Provide the [X, Y] coordinate of the cell's center where the given text is located.  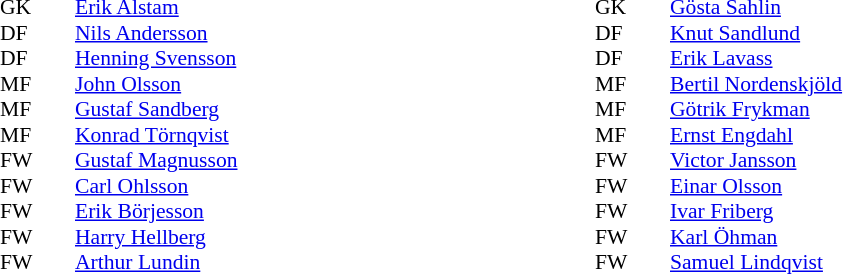
Nils Andersson [156, 33]
Gustaf Sandberg [156, 109]
Ivar Friberg [756, 211]
Gustaf Magnusson [156, 161]
Erik Börjesson [156, 211]
Karl Öhman [756, 237]
John Olsson [156, 84]
Henning Svensson [156, 59]
Harry Hellberg [156, 237]
Victor Jansson [756, 161]
Konrad Törnqvist [156, 135]
Erik Lavass [756, 59]
Knut Sandlund [756, 33]
Bertil Nordenskjöld [756, 84]
Ernst Engdahl [756, 135]
Carl Ohlsson [156, 186]
Einar Olsson [756, 186]
Götrik Frykman [756, 109]
